Capture the cell that displays the provided text and extract its [x, y] central coordinate. 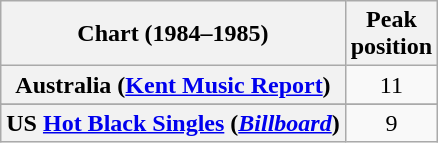
9 [391, 123]
11 [391, 85]
Australia (Kent Music Report) [173, 85]
Chart (1984–1985) [173, 34]
US Hot Black Singles (Billboard) [173, 123]
Peakposition [391, 34]
